Output the (x, y) coordinate of the center of the cell containing the given text.  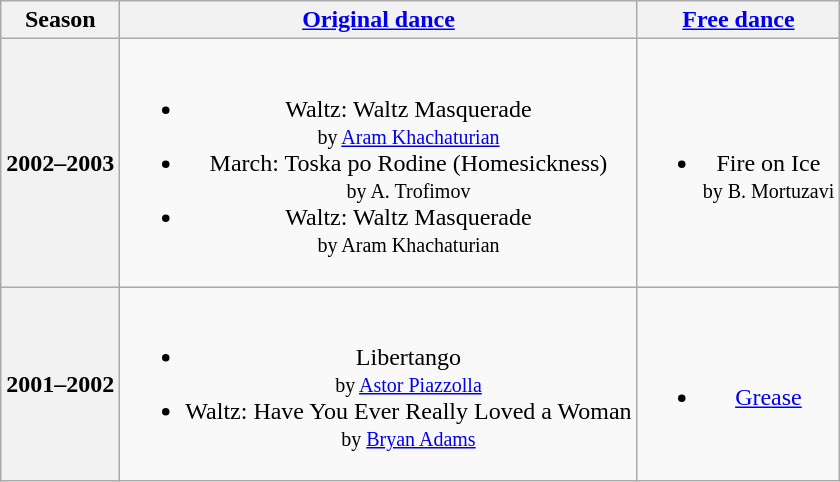
Fire on Ice by B. Mortuzavi (738, 163)
Waltz: Waltz Masquerade by Aram Khachaturian March: Toska po Rodine (Homesickness) by A. Trofimov Waltz: Waltz Masquerade by Aram Khachaturian (378, 163)
Libertango by Astor Piazzolla Waltz: Have You Ever Really Loved a Woman by Bryan Adams (378, 384)
Grease (738, 384)
2001–2002 (60, 384)
2002–2003 (60, 163)
Free dance (738, 20)
Original dance (378, 20)
Season (60, 20)
